Scan for the cell matching the given text and deliver its [X, Y] coordinate at center. 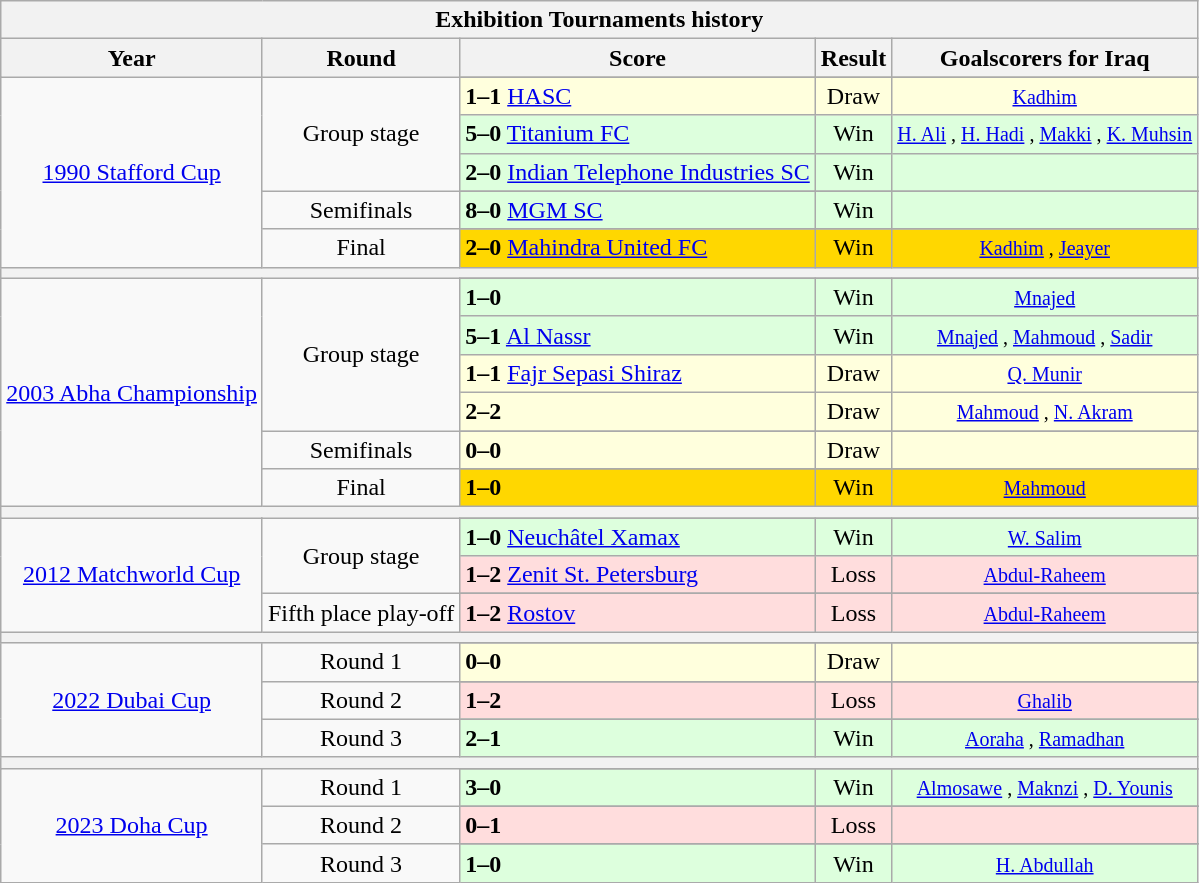
Score [638, 58]
1–2 Zenit St. Petersburg [638, 575]
W. Salim [1045, 537]
3–0 [638, 787]
1–0 Neuchâtel Xamax [638, 537]
0–1 [638, 825]
Almosawe , Maknzi , D. Younis [1045, 787]
2003 Abha Championship [132, 392]
Mahmoud , N. Akram [1045, 411]
2–1 [638, 738]
Mnajed [1045, 297]
H. Ali , H. Hadi , Makki , K. Muhsin [1045, 134]
Aoraha , Ramadhan [1045, 738]
5–1 Al Nassr [638, 335]
5–0 Titanium FC [638, 134]
1–2 Rostov [638, 613]
1–2 [638, 700]
H. Abdullah [1045, 863]
Result [853, 58]
1–1 HASC [638, 96]
8–0 MGM SC [638, 210]
Kadhim [1045, 96]
Mnajed , Mahmoud , Sadir [1045, 335]
1–1 Fajr Sepasi Shiraz [638, 373]
Q. Munir [1045, 373]
2022 Dubai Cup [132, 700]
Year [132, 58]
2–0 Mahindra United FC [638, 248]
2023 Doha Cup [132, 825]
Kadhim , Jeayer [1045, 248]
2–2 [638, 411]
Ghalib [1045, 700]
Mahmoud [1045, 488]
Exhibition Tournaments history [600, 20]
Goalscorers for Iraq [1045, 58]
2012 Matchworld Cup [132, 575]
2–0 Indian Telephone Industries SC [638, 172]
Fifth place play-off [360, 613]
1990 Stafford Cup [132, 172]
Round [360, 58]
